Find where the given text appears and provide that cell's center as (X, Y) coordinate. 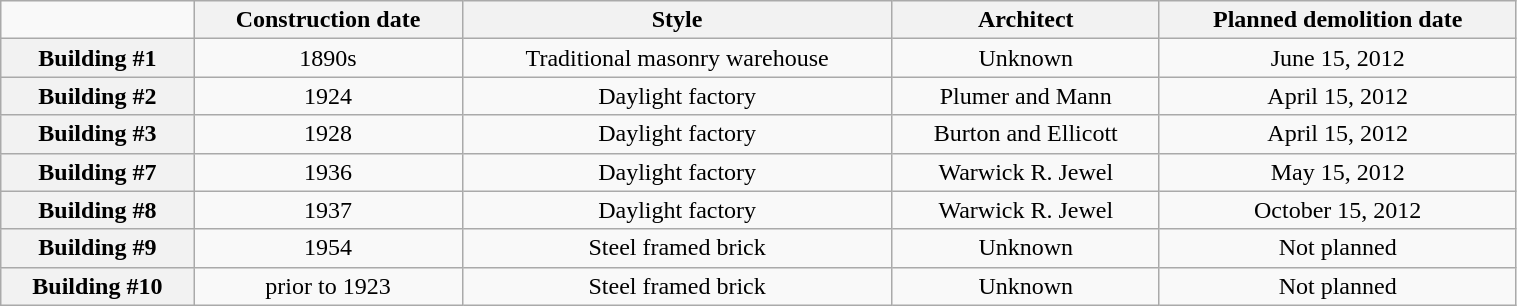
Building #7 (98, 172)
Architect (1026, 20)
1937 (328, 210)
Plumer and Mann (1026, 96)
1928 (328, 134)
Construction date (328, 20)
1936 (328, 172)
October 15, 2012 (1338, 210)
Building #2 (98, 96)
Building #9 (98, 248)
1924 (328, 96)
June 15, 2012 (1338, 58)
Planned demolition date (1338, 20)
1954 (328, 248)
Building #10 (98, 286)
Style (677, 20)
May 15, 2012 (1338, 172)
Burton and Ellicott (1026, 134)
Traditional masonry warehouse (677, 58)
Building #1 (98, 58)
1890s (328, 58)
Building #8 (98, 210)
prior to 1923 (328, 286)
Building #3 (98, 134)
